From the cell containing the given text, extract its center point as [x, y] coordinate. 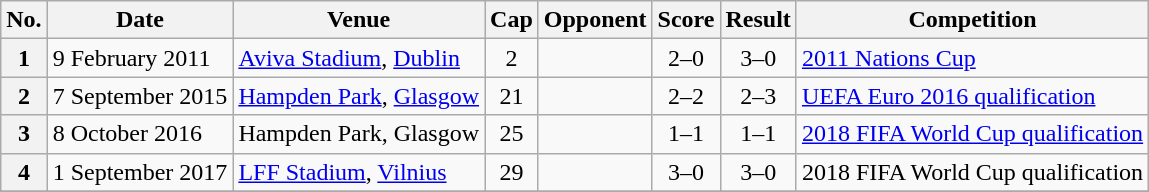
Aviva Stadium, Dublin [359, 58]
4 [24, 172]
Result [758, 20]
Venue [359, 20]
8 October 2016 [140, 134]
UEFA Euro 2016 qualification [972, 96]
LFF Stadium, Vilnius [359, 172]
Cap [512, 20]
2–2 [686, 96]
21 [512, 96]
No. [24, 20]
Date [140, 20]
Score [686, 20]
2011 Nations Cup [972, 58]
29 [512, 172]
9 February 2011 [140, 58]
2–3 [758, 96]
Competition [972, 20]
3 [24, 134]
2–0 [686, 58]
1 [24, 58]
7 September 2015 [140, 96]
Opponent [595, 20]
25 [512, 134]
1 September 2017 [140, 172]
